Locate the cell with the specified text and output its (X, Y) center coordinate. 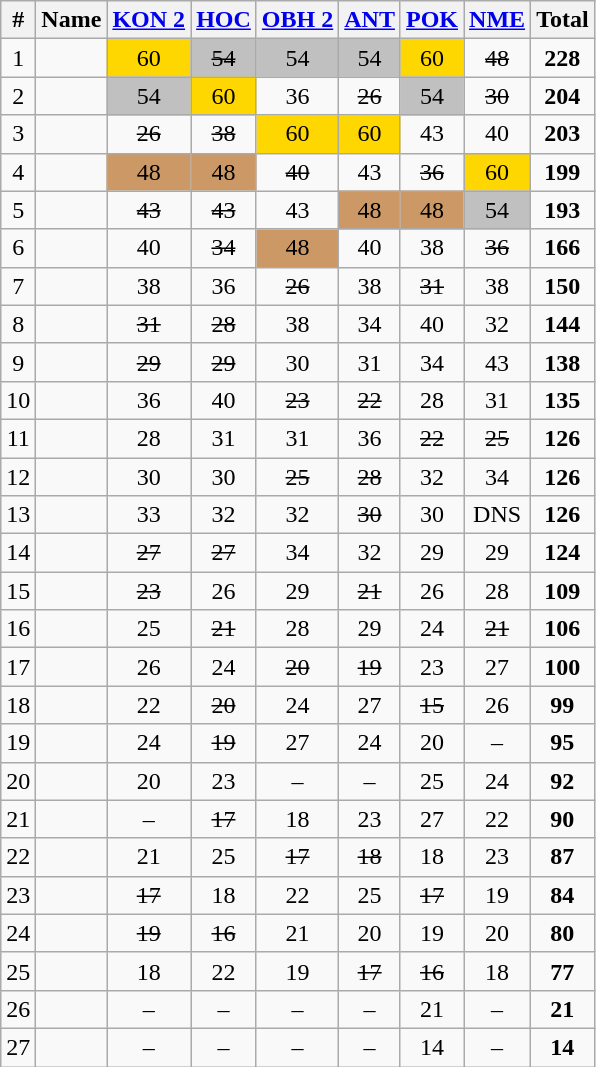
4 (18, 172)
Name (72, 20)
ANT (370, 20)
3 (18, 134)
109 (563, 591)
# (18, 20)
Total (563, 20)
KON 2 (149, 20)
138 (563, 362)
99 (563, 705)
135 (563, 400)
NME (498, 20)
HOC (224, 20)
204 (563, 96)
1 (18, 58)
8 (18, 324)
33 (149, 515)
92 (563, 781)
7 (18, 286)
124 (563, 553)
11 (18, 438)
2 (18, 96)
10 (18, 400)
193 (563, 210)
199 (563, 172)
5 (18, 210)
228 (563, 58)
100 (563, 667)
13 (18, 515)
OBH 2 (297, 20)
166 (563, 248)
87 (563, 857)
84 (563, 895)
203 (563, 134)
9 (18, 362)
150 (563, 286)
144 (563, 324)
12 (18, 477)
6 (18, 248)
106 (563, 629)
DNS (498, 515)
95 (563, 743)
77 (563, 971)
80 (563, 933)
90 (563, 819)
POK (432, 20)
